Provide the [X, Y] coordinate of the cell's center where the given text is located.  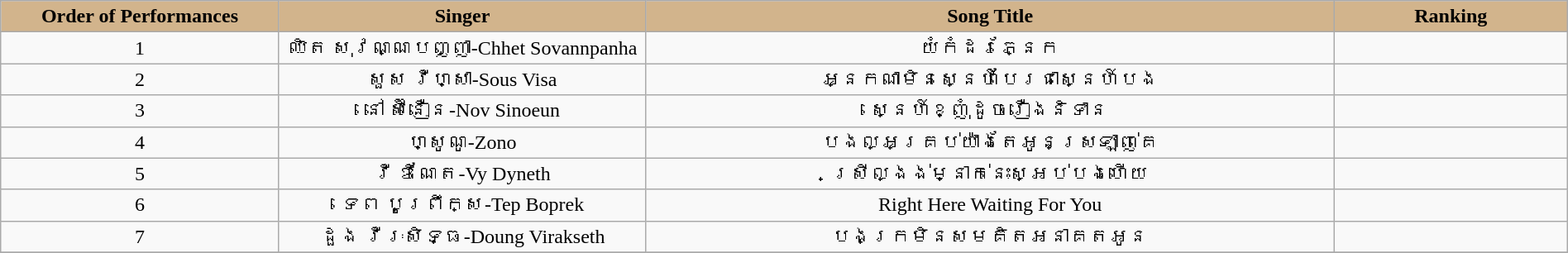
6 [140, 205]
4 [140, 142]
សួស វីហ្សា-Sous Visa [462, 79]
អ្នកណាមិនស្នេហ៍បែរជាស្នេហ៍បង [990, 79]
Song Title [990, 17]
យំកំដរភ្នែក [990, 48]
Ranking [1451, 17]
បងល្អគ្រប់យ៉ាងតែអូនស្រឡាញ់គេ [990, 142]
ហ្សូណូ-Zono [462, 142]
ដួង វីរៈសិទ្ធ-Doung Virakseth [462, 236]
បងក្រមិនសមគិតអនាគតអូន [990, 236]
Singer [462, 17]
7 [140, 236]
ស្នេហ៍ខ្ញុំដូចរឿងនិទាន [990, 111]
វី ឌីណែត-Vy Dyneth [462, 174]
ស្រីល្ងង់ម្នាក់នេះស្អប់បងហើយ [990, 174]
ឈិត សុវណ្ណបញ្ញា-Chhet Sovannpanha [462, 48]
1 [140, 48]
នៅ ស៊ីនឿន-Nov Sinoeun [462, 111]
Order of Performances [140, 17]
5 [140, 174]
2 [140, 79]
Right Here Waiting For You [990, 205]
ទេព បូព្រឹក្ស-Tep Boprek [462, 205]
3 [140, 111]
